Scan for the cell matching the given text and deliver its [x, y] coordinate at center. 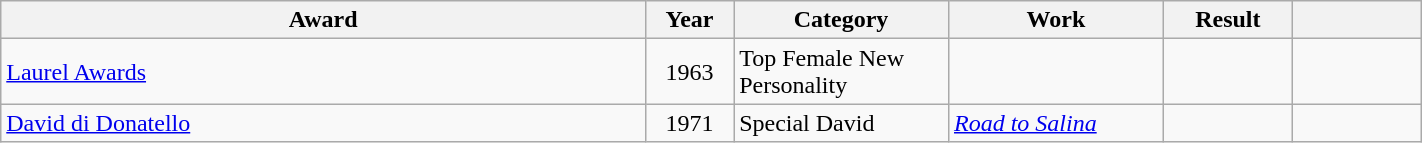
1971 [689, 123]
Award [324, 20]
Result [1228, 20]
1963 [689, 72]
Year [689, 20]
Road to Salina [1056, 123]
David di Donatello [324, 123]
Top Female New Personality [842, 72]
Special David [842, 123]
Laurel Awards [324, 72]
Work [1056, 20]
Category [842, 20]
